Extract the [x, y] coordinate from the center of the cell holding the provided text.  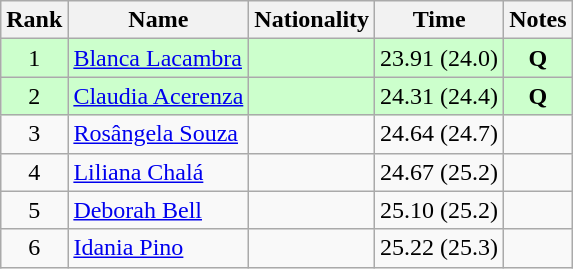
3 [34, 134]
Time [440, 20]
24.67 (25.2) [440, 172]
Idania Pino [158, 248]
Deborah Bell [158, 210]
24.31 (24.4) [440, 96]
Liliana Chalá [158, 172]
Nationality [312, 20]
25.22 (25.3) [440, 248]
1 [34, 58]
Rank [34, 20]
Name [158, 20]
Blanca Lacambra [158, 58]
5 [34, 210]
Rosângela Souza [158, 134]
2 [34, 96]
25.10 (25.2) [440, 210]
Notes [538, 20]
4 [34, 172]
24.64 (24.7) [440, 134]
6 [34, 248]
Claudia Acerenza [158, 96]
23.91 (24.0) [440, 58]
